Return the (X, Y) coordinate for the center point of the cell that contains the specified text.  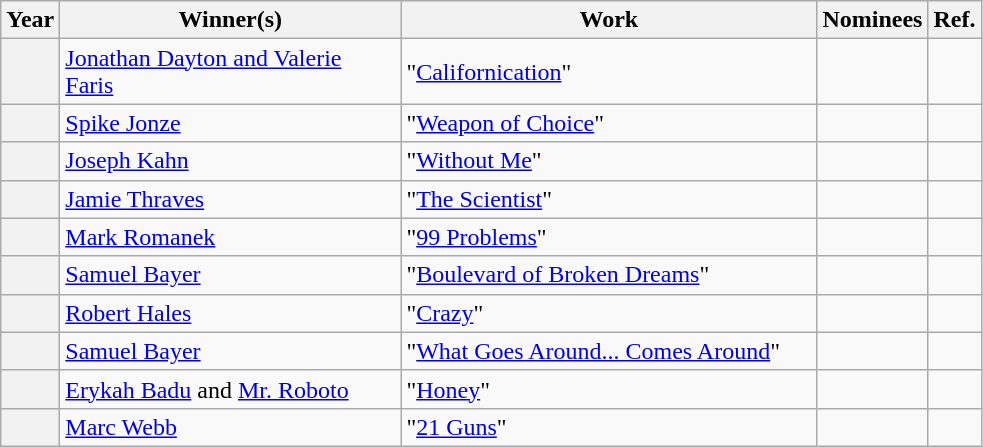
"The Scientist" (609, 199)
"Without Me" (609, 161)
"Californication" (609, 72)
"Boulevard of Broken Dreams" (609, 275)
Work (609, 20)
Robert Hales (230, 313)
Year (30, 20)
Mark Romanek (230, 237)
Winner(s) (230, 20)
"What Goes Around... Comes Around" (609, 351)
"Crazy" (609, 313)
Spike Jonze (230, 123)
"Honey" (609, 389)
"99 Problems" (609, 237)
Erykah Badu and Mr. Roboto (230, 389)
Marc Webb (230, 427)
"21 Guns" (609, 427)
Jamie Thraves (230, 199)
Joseph Kahn (230, 161)
"Weapon of Choice" (609, 123)
Nominees (872, 20)
Ref. (954, 20)
Jonathan Dayton and Valerie Faris (230, 72)
